Identify which cell holds the provided text, then report its [x, y] central coordinate. 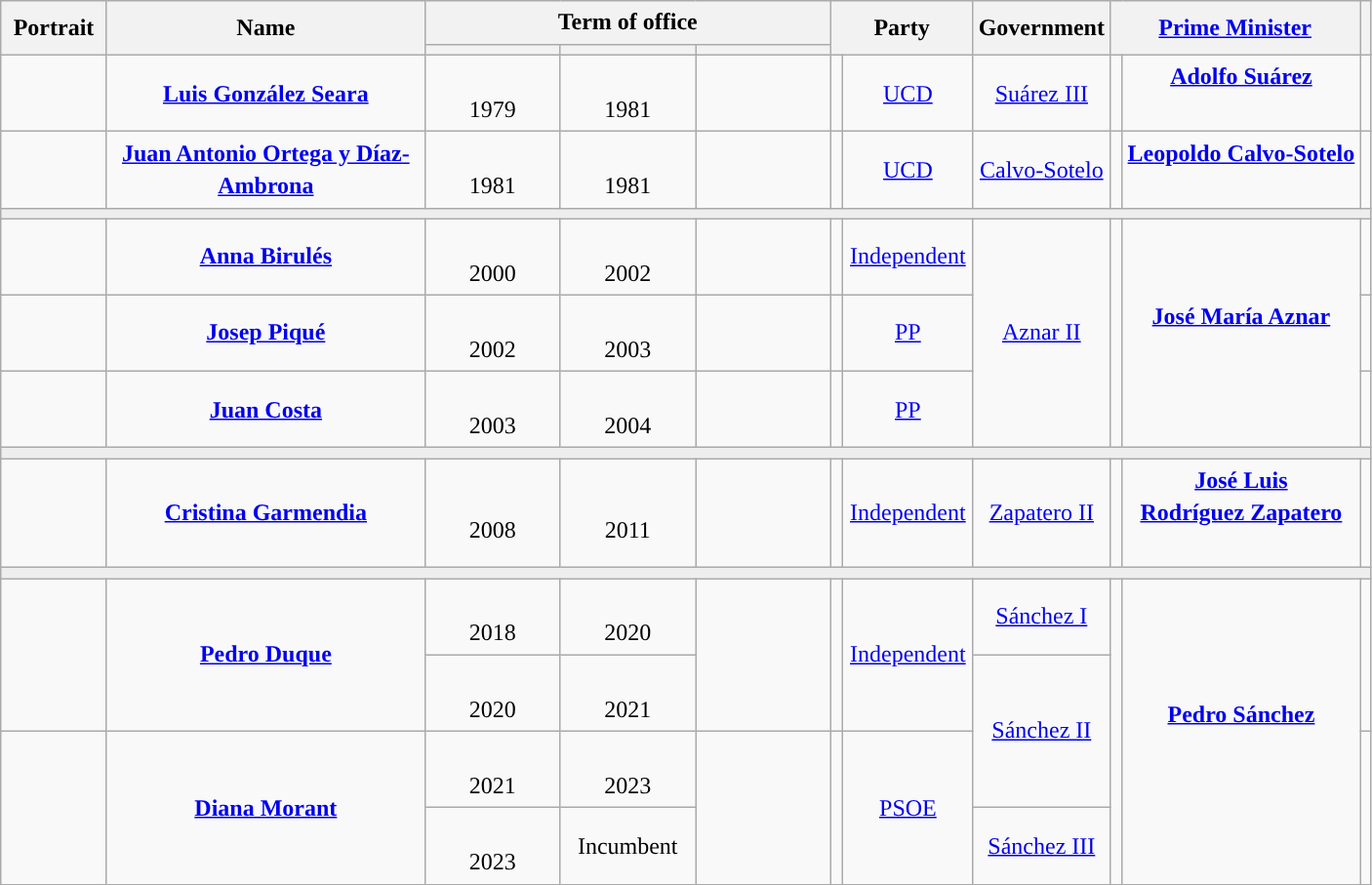
Aznar II [1041, 334]
Term of office [627, 23]
Government [1041, 28]
Juan Antonio Ortega y Díaz-Ambrona [265, 170]
Sánchez II [1041, 732]
Pedro Sánchez [1241, 732]
Portrait [55, 28]
Adolfo Suárez [1241, 93]
Zapatero II [1041, 513]
Calvo-Sotelo [1041, 170]
PSOE [908, 808]
Party [902, 28]
Suárez III [1041, 93]
2008 [492, 513]
1979 [492, 93]
Pedro Duque [265, 656]
José María Aznar [1241, 334]
Anna Birulés [265, 257]
Josep Piqué [265, 333]
Cristina Garmendia [265, 513]
Name [265, 28]
Luis González Seara [265, 93]
Diana Morant [265, 808]
2018 [492, 617]
Leopoldo Calvo-Sotelo [1241, 170]
José LuisRodríguez Zapatero [1241, 513]
2000 [492, 257]
Prime Minister [1234, 28]
2004 [628, 410]
2011 [628, 513]
Sánchez I [1041, 617]
Sánchez III [1041, 846]
Incumbent [628, 846]
Juan Costa [265, 410]
